Identify which cell holds the provided text, then report its (x, y) central coordinate. 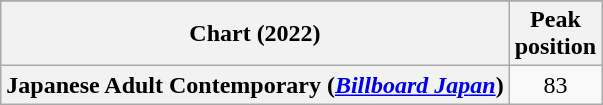
Peakposition (555, 34)
83 (555, 85)
Chart (2022) (255, 34)
Japanese Adult Contemporary (Billboard Japan) (255, 85)
